From the cell containing the given text, extract its center point as [x, y] coordinate. 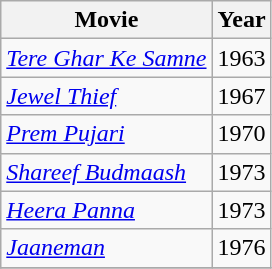
Prem Pujari [106, 134]
Year [242, 20]
Jewel Thief [106, 96]
Tere Ghar Ke Samne [106, 58]
Movie [106, 20]
1970 [242, 134]
Heera Panna [106, 210]
1963 [242, 58]
Shareef Budmaash [106, 172]
Jaaneman [106, 248]
1967 [242, 96]
1976 [242, 248]
